Search for the cell housing the specified text and yield its [x, y] center coordinate. 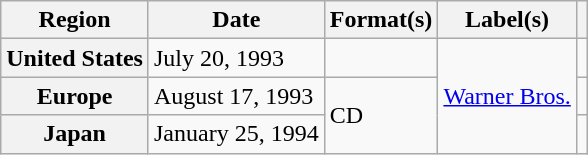
CD [381, 115]
Label(s) [507, 20]
Region [75, 20]
Date [236, 20]
August 17, 1993 [236, 96]
Japan [75, 134]
July 20, 1993 [236, 58]
United States [75, 58]
Europe [75, 96]
Warner Bros. [507, 96]
Format(s) [381, 20]
January 25, 1994 [236, 134]
